For the text-containing cell, return its midpoint in [X, Y] coordinate format. 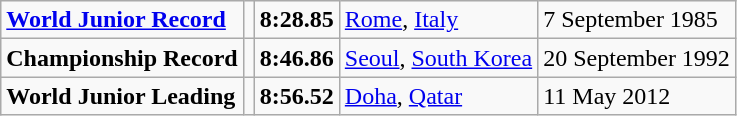
Rome, Italy [438, 20]
8:28.85 [296, 20]
Doha, Qatar [438, 96]
Seoul, South Korea [438, 58]
8:46.86 [296, 58]
20 September 1992 [637, 58]
Championship Record [122, 58]
11 May 2012 [637, 96]
8:56.52 [296, 96]
World Junior Leading [122, 96]
7 September 1985 [637, 20]
World Junior Record [122, 20]
